Locate the cell with the specified text and output its (x, y) center coordinate. 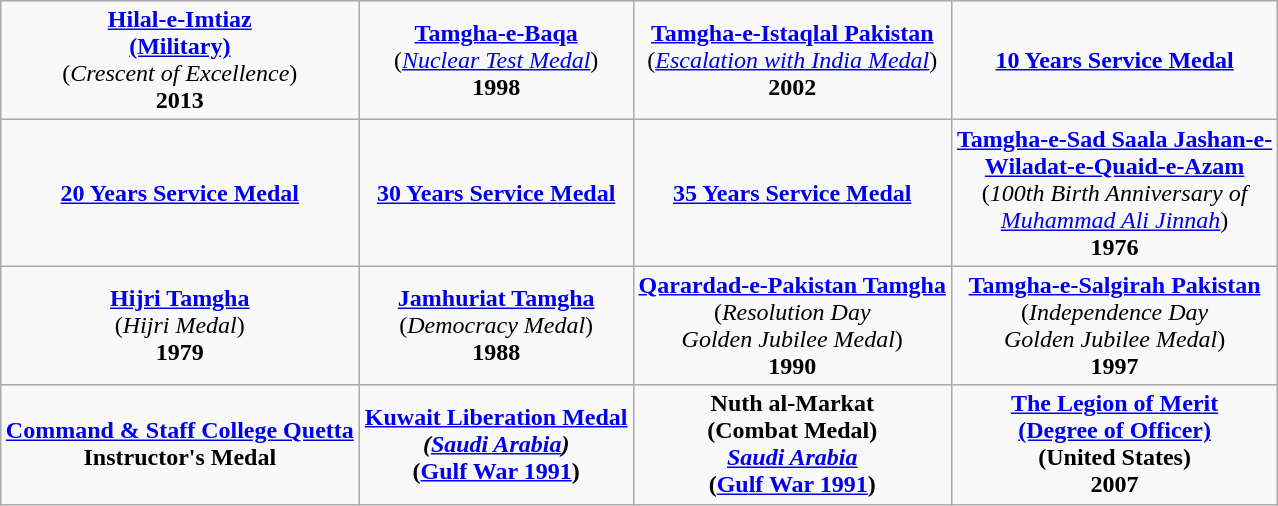
Tamgha-e-Istaqlal Pakistan(Escalation with India Medal)2002 (792, 60)
35 Years Service Medal (792, 193)
The Legion of Merit(Degree of Officer)(United States)2007 (1114, 444)
20 Years Service Medal (180, 193)
Jamhuriat Tamgha(Democracy Medal)1988 (496, 326)
Hilal-e-Imtiaz(Military)(Crescent of Excellence)2013 (180, 60)
Tamgha-e-Sad Saala Jashan-e-Wiladat-e-Quaid-e-Azam(100th Birth Anniversary ofMuhammad Ali Jinnah)1976 (1114, 193)
Kuwait Liberation Medal(Saudi Arabia)(Gulf War 1991) (496, 444)
Hijri Tamgha(Hijri Medal)1979 (180, 326)
Nuth al-Markat(Combat Medal)Saudi Arabia(Gulf War 1991) (792, 444)
10 Years Service Medal (1114, 60)
Tamgha-e-Baqa(Nuclear Test Medal)1998 (496, 60)
Command & Staff College QuettaInstructor's Medal (180, 444)
Tamgha-e-Salgirah Pakistan(Independence DayGolden Jubilee Medal)1997 (1114, 326)
Qarardad-e-Pakistan Tamgha(Resolution DayGolden Jubilee Medal)1990 (792, 326)
30 Years Service Medal (496, 193)
